Identify which cell holds the provided text, then report its (x, y) central coordinate. 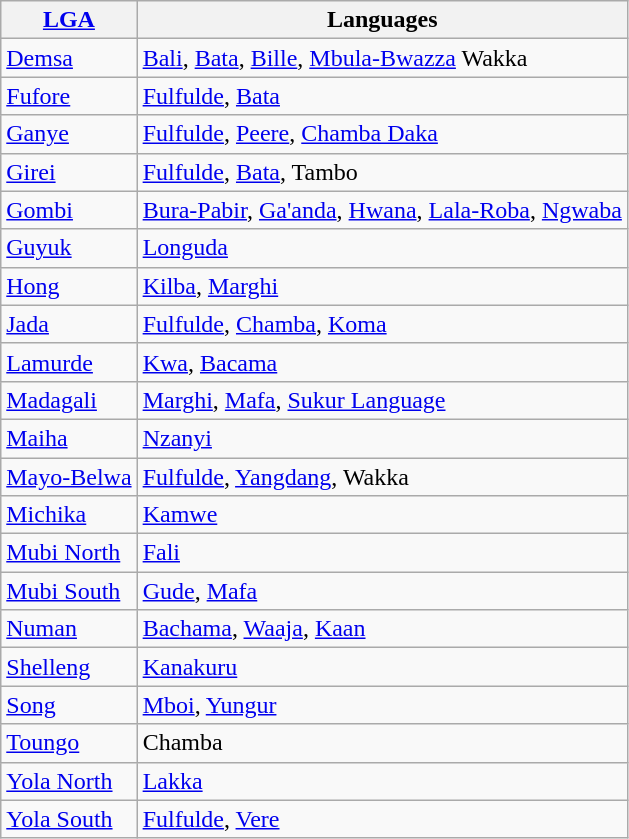
Fulfulde, Peere, Chamba Daka (382, 134)
Bachama, Waaja, Kaan (382, 629)
Gude, Mafa (382, 591)
Lakka (382, 781)
Hong (69, 286)
Jada (69, 324)
Marghi, Mafa, Sukur Language (382, 400)
Girei (69, 172)
Yola North (69, 781)
Bali, Bata, Bille, Mbula-Bwazza Wakka (382, 58)
Maiha (69, 438)
Nzanyi (382, 438)
Kwa, Bacama (382, 362)
Yola South (69, 819)
Longuda (382, 248)
Mboi, Yungur (382, 705)
Chamba (382, 743)
Kanakuru (382, 667)
Guyuk (69, 248)
Mayo-Belwa (69, 477)
Michika (69, 515)
Fulfulde, Chamba, Koma (382, 324)
Mubi North (69, 553)
Fulfulde, Yangdang, Wakka (382, 477)
Fulfulde, Bata (382, 96)
Fufore (69, 96)
Mubi South (69, 591)
Kamwe (382, 515)
Kilba, Marghi (382, 286)
Numan (69, 629)
Gombi (69, 210)
LGA (69, 20)
Ganye (69, 134)
Demsa (69, 58)
Lamurde (69, 362)
Languages (382, 20)
Fulfulde, Bata, Tambo (382, 172)
Bura-Pabir, Ga'anda, Hwana, Lala-Roba, Ngwaba (382, 210)
Fulfulde, Vere (382, 819)
Song (69, 705)
Shelleng (69, 667)
Toungo (69, 743)
Fali (382, 553)
Madagali (69, 400)
